For the text-containing cell, return its midpoint in [X, Y] coordinate format. 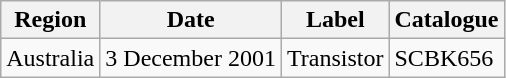
Label [335, 20]
Australia [50, 58]
Region [50, 20]
3 December 2001 [191, 58]
SCBK656 [446, 58]
Catalogue [446, 20]
Transistor [335, 58]
Date [191, 20]
